Output the (x, y) coordinate of the center of the cell containing the given text.  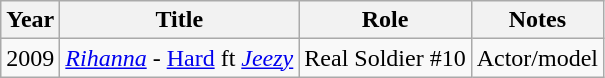
Role (385, 20)
Notes (537, 20)
2009 (30, 58)
Title (180, 20)
Actor/model (537, 58)
Rihanna - Hard ft Jeezy (180, 58)
Real Soldier #10 (385, 58)
Year (30, 20)
